From the cell containing the given text, extract its center point as [X, Y] coordinate. 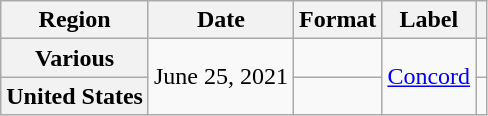
Various [75, 58]
Concord [429, 77]
United States [75, 96]
Format [338, 20]
Date [220, 20]
June 25, 2021 [220, 77]
Region [75, 20]
Label [429, 20]
